Provide the [X, Y] coordinate of the cell's center where the given text is located.  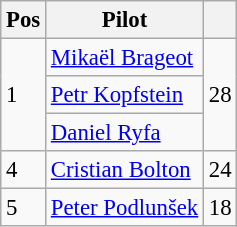
Pilot [125, 20]
Daniel Ryfa [125, 133]
Pos [24, 20]
Peter Podlunšek [125, 208]
28 [220, 96]
Cristian Bolton [125, 170]
Petr Kopfstein [125, 95]
5 [24, 208]
18 [220, 208]
Mikaël Brageot [125, 58]
24 [220, 170]
1 [24, 96]
4 [24, 170]
